Identify which cell holds the provided text, then report its [x, y] central coordinate. 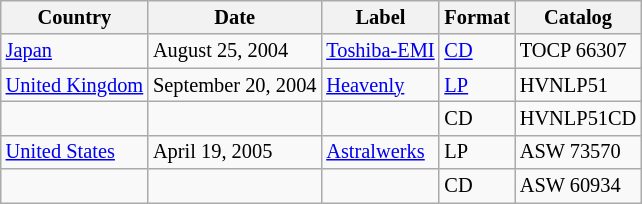
Astralwerks [380, 152]
Japan [74, 51]
Label [380, 17]
Toshiba-EMI [380, 51]
HVNLP51 [578, 85]
Country [74, 17]
HVNLP51CD [578, 118]
TOCP 66307 [578, 51]
United Kingdom [74, 85]
Date [234, 17]
Format [476, 17]
September 20, 2004 [234, 85]
ASW 73570 [578, 152]
August 25, 2004 [234, 51]
Catalog [578, 17]
ASW 60934 [578, 186]
United States [74, 152]
Heavenly [380, 85]
April 19, 2005 [234, 152]
